Search for the cell housing the specified text and yield its (x, y) center coordinate. 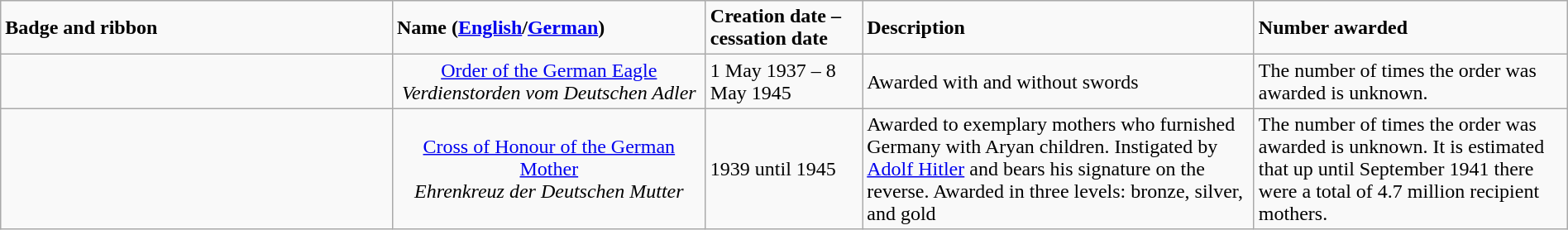
Name (English/German) (549, 28)
Order of the German EagleVerdienstorden vom Deutschen Adler (549, 81)
The number of times the order was awarded is unknown. (1411, 81)
Number awarded (1411, 28)
1 May 1937 – 8 May 1945 (784, 81)
Description (1059, 28)
Badge and ribbon (197, 28)
Awarded with and without swords (1059, 81)
Creation date – cessation date (784, 28)
1939 until 1945 (784, 169)
Cross of Honour of the German MotherEhrenkreuz der Deutschen Mutter (549, 169)
